Capture the cell that displays the provided text and extract its [x, y] central coordinate. 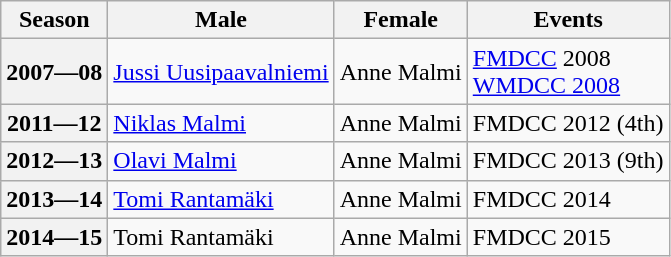
Female [400, 20]
FMDCC 2015 [568, 237]
2007—08 [54, 72]
FMDCC 2008 WMDCC 2008 [568, 72]
2014—15 [54, 237]
Olavi Malmi [221, 161]
2011—12 [54, 123]
FMDCC 2013 (9th) [568, 161]
2012—13 [54, 161]
Male [221, 20]
FMDCC 2012 (4th) [568, 123]
2013—14 [54, 199]
Jussi Uusipaavalniemi [221, 72]
FMDCC 2014 [568, 199]
Season [54, 20]
Events [568, 20]
Niklas Malmi [221, 123]
